Identify which cell holds the provided text, then report its [x, y] central coordinate. 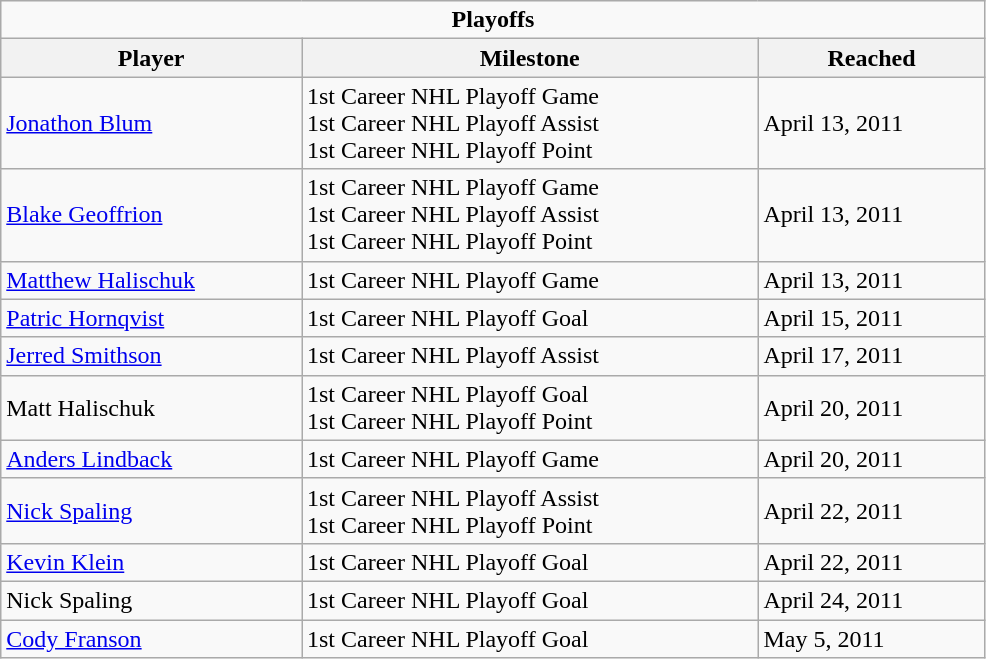
Player [152, 58]
Blake Geoffrion [152, 215]
Matthew Halischuk [152, 280]
Cody Franson [152, 639]
Milestone [530, 58]
May 5, 2011 [872, 639]
Kevin Klein [152, 562]
April 24, 2011 [872, 600]
Matt Halischuk [152, 408]
Jonathon Blum [152, 123]
Patric Hornqvist [152, 318]
Playoffs [493, 20]
April 15, 2011 [872, 318]
1st Career NHL Playoff Assist [530, 356]
Reached [872, 58]
1st Career NHL Playoff Assist1st Career NHL Playoff Point [530, 510]
April 17, 2011 [872, 356]
Anders Lindback [152, 459]
Jerred Smithson [152, 356]
1st Career NHL Playoff Goal1st Career NHL Playoff Point [530, 408]
